Search for the cell housing the specified text and yield its (x, y) center coordinate. 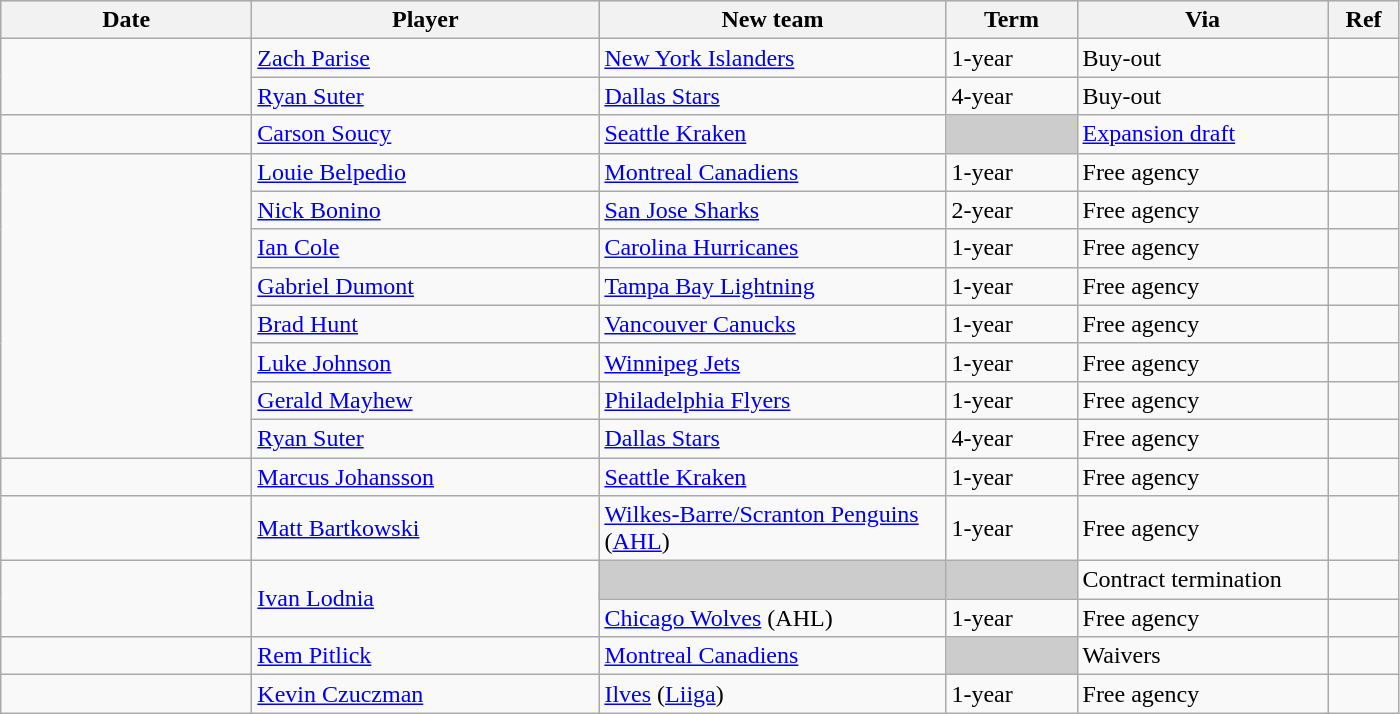
Term (1012, 20)
Philadelphia Flyers (772, 400)
Kevin Czuczman (426, 694)
Via (1202, 20)
Vancouver Canucks (772, 324)
New team (772, 20)
Player (426, 20)
Winnipeg Jets (772, 362)
Gerald Mayhew (426, 400)
Ivan Lodnia (426, 599)
Contract termination (1202, 580)
Carson Soucy (426, 134)
Louie Belpedio (426, 172)
Carolina Hurricanes (772, 248)
Nick Bonino (426, 210)
Wilkes-Barre/Scranton Penguins (AHL) (772, 528)
Matt Bartkowski (426, 528)
Tampa Bay Lightning (772, 286)
Expansion draft (1202, 134)
Marcus Johansson (426, 477)
Ian Cole (426, 248)
Luke Johnson (426, 362)
Chicago Wolves (AHL) (772, 618)
Gabriel Dumont (426, 286)
Date (126, 20)
Ilves (Liiga) (772, 694)
Ref (1364, 20)
2-year (1012, 210)
New York Islanders (772, 58)
Zach Parise (426, 58)
Rem Pitlick (426, 656)
Brad Hunt (426, 324)
Waivers (1202, 656)
San Jose Sharks (772, 210)
